Search for the cell housing the specified text and yield its [X, Y] center coordinate. 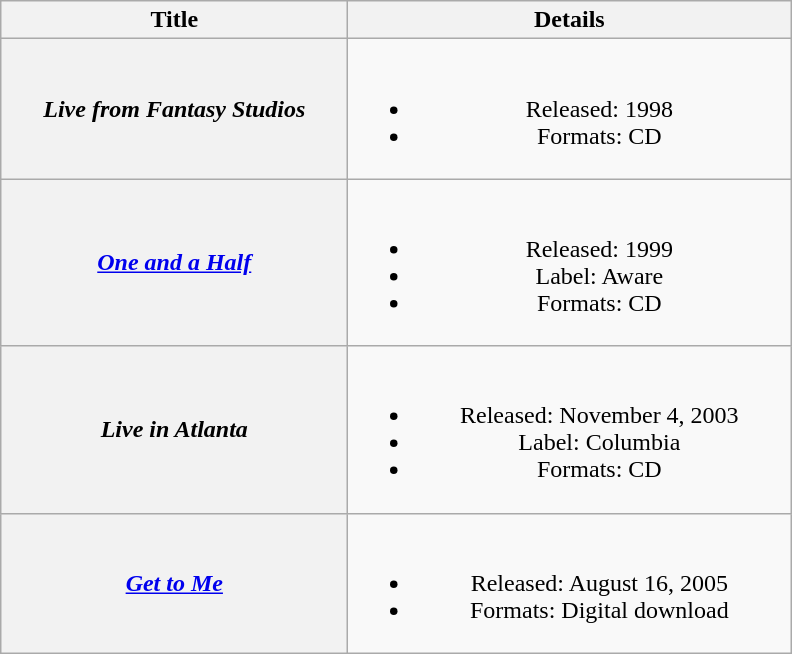
Get to Me [174, 583]
Details [570, 20]
Released: August 16, 2005Formats: Digital download [570, 583]
Released: 1998Formats: CD [570, 109]
Live in Atlanta [174, 430]
Released: November 4, 2003Label: ColumbiaFormats: CD [570, 430]
Live from Fantasy Studios [174, 109]
One and a Half [174, 262]
Released: 1999Label: AwareFormats: CD [570, 262]
Title [174, 20]
